Pinpoint the cell where the given text exists, returning its (x, y) midpoint coordinate. 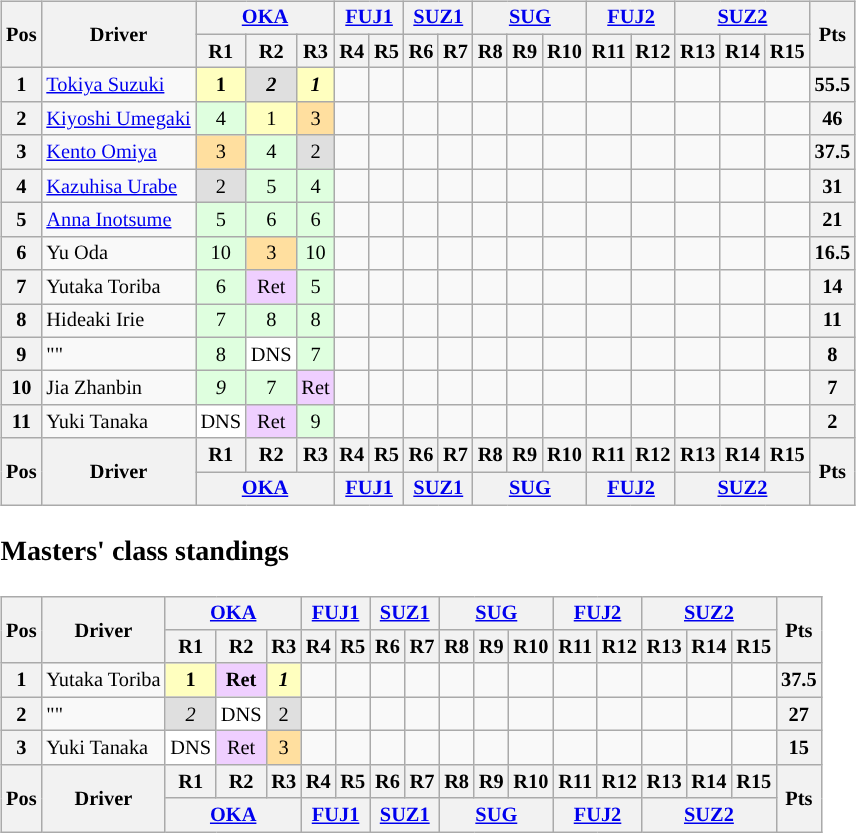
Kazuhisa Urabe (118, 186)
Jia Zhanbin (118, 388)
14 (832, 287)
27 (798, 714)
16.5 (832, 253)
Hideaki Irie (118, 321)
Anna Inotsume (118, 220)
Yu Oda (118, 253)
15 (798, 748)
Tokiya Suzuki (118, 85)
55.5 (832, 85)
31 (832, 186)
Kento Omiya (118, 152)
21 (832, 220)
Kiyoshi Umegaki (118, 119)
46 (832, 119)
